Output the (X, Y) coordinate of the center of the cell containing the given text.  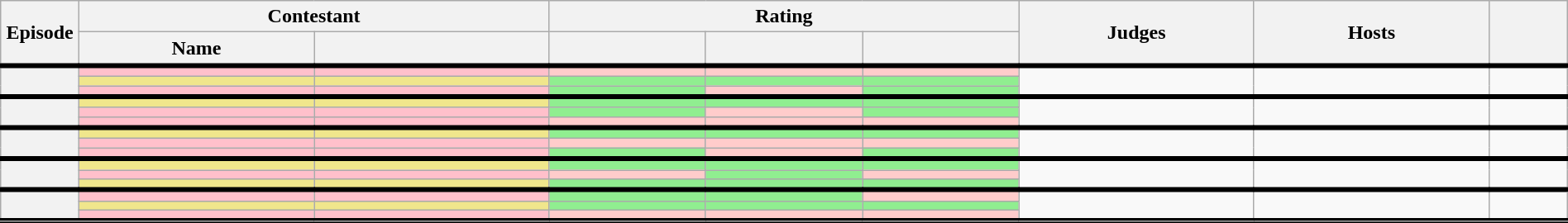
Episode (40, 33)
Rating (784, 17)
Hosts (1371, 33)
Judges (1136, 33)
Contestant (313, 17)
Name (196, 49)
